Extract the (x, y) coordinate from the center of the cell holding the provided text.  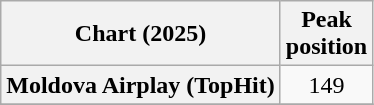
Peakposition (326, 34)
Chart (2025) (141, 34)
149 (326, 85)
Moldova Airplay (TopHit) (141, 85)
